Output the [X, Y] coordinate of the center of the cell containing the given text.  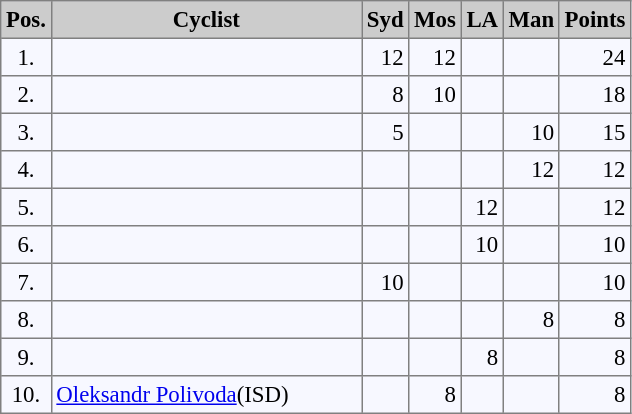
9. [26, 357]
4. [26, 170]
7. [26, 282]
6. [26, 245]
LA [482, 20]
Cyclist [206, 20]
8. [26, 320]
24 [594, 57]
2. [26, 95]
Points [594, 20]
5. [26, 207]
3. [26, 132]
Man [531, 20]
Mos [435, 20]
Pos. [26, 20]
15 [594, 132]
5 [386, 132]
10. [26, 395]
1. [26, 57]
Syd [386, 20]
Oleksandr Polivoda(ISD) [206, 395]
18 [594, 95]
